From the cell containing the given text, extract its center point as (x, y) coordinate. 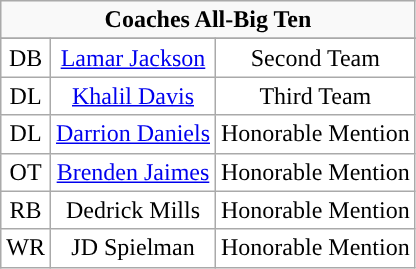
OT (26, 172)
Second Team (316, 58)
RB (26, 210)
Third Team (316, 96)
JD Spielman (132, 248)
Khalil Davis (132, 96)
Dedrick Mills (132, 210)
DB (26, 58)
WR (26, 248)
Lamar Jackson (132, 58)
Coaches All-Big Ten (208, 20)
Brenden Jaimes (132, 172)
Darrion Daniels (132, 134)
